Extract the (X, Y) coordinate from the center of the cell holding the provided text.  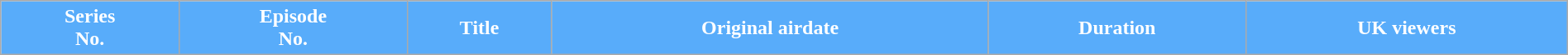
Title (480, 28)
Original airdate (770, 28)
SeriesNo. (90, 28)
UK viewers (1406, 28)
Duration (1116, 28)
EpisodeNo. (294, 28)
